Identify which cell holds the provided text, then report its (x, y) central coordinate. 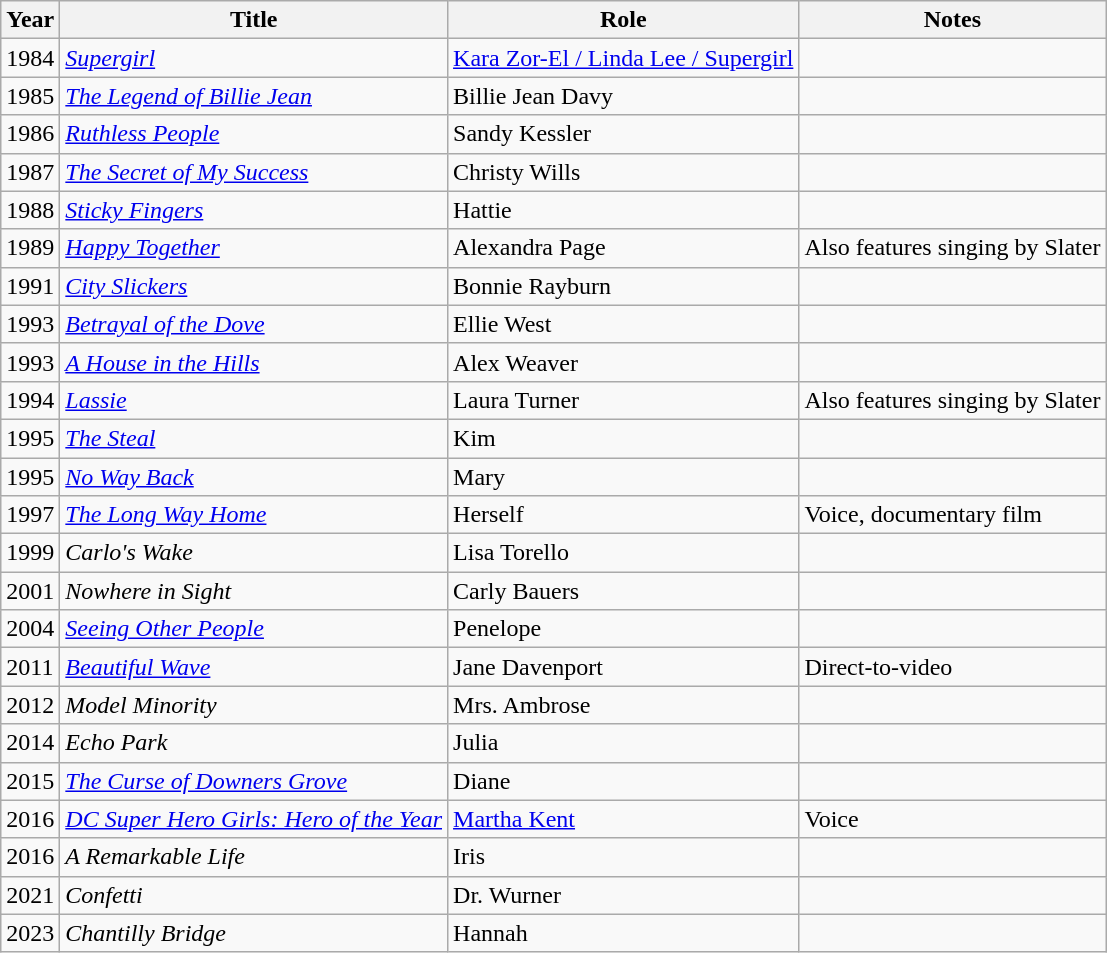
1989 (30, 248)
Sandy Kessler (624, 134)
1985 (30, 96)
DC Super Hero Girls: Hero of the Year (254, 819)
Voice (952, 819)
A Remarkable Life (254, 857)
1988 (30, 210)
1999 (30, 553)
2011 (30, 667)
2021 (30, 895)
1984 (30, 58)
1994 (30, 400)
1987 (30, 172)
Julia (624, 743)
Lassie (254, 400)
Bonnie Rayburn (624, 286)
Kim (624, 438)
Ellie West (624, 324)
Notes (952, 20)
Ruthless People (254, 134)
No Way Back (254, 477)
Mrs. Ambrose (624, 705)
Voice, documentary film (952, 515)
Role (624, 20)
Supergirl (254, 58)
Beautiful Wave (254, 667)
Iris (624, 857)
Carly Bauers (624, 591)
Penelope (624, 629)
The Steal (254, 438)
Confetti (254, 895)
2023 (30, 933)
City Slickers (254, 286)
1991 (30, 286)
Hannah (624, 933)
Billie Jean Davy (624, 96)
Alex Weaver (624, 362)
Jane Davenport (624, 667)
Diane (624, 781)
Model Minority (254, 705)
Mary (624, 477)
Herself (624, 515)
2015 (30, 781)
2004 (30, 629)
Nowhere in Sight (254, 591)
Chantilly Bridge (254, 933)
The Secret of My Success (254, 172)
Title (254, 20)
Hattie (624, 210)
Laura Turner (624, 400)
Carlo's Wake (254, 553)
Echo Park (254, 743)
1997 (30, 515)
Alexandra Page (624, 248)
Martha Kent (624, 819)
1986 (30, 134)
Dr. Wurner (624, 895)
Happy Together (254, 248)
The Curse of Downers Grove (254, 781)
Seeing Other People (254, 629)
Kara Zor-El / Linda Lee / Supergirl (624, 58)
Direct-to-video (952, 667)
2001 (30, 591)
Sticky Fingers (254, 210)
Christy Wills (624, 172)
Lisa Torello (624, 553)
2014 (30, 743)
Year (30, 20)
A House in the Hills (254, 362)
2012 (30, 705)
Betrayal of the Dove (254, 324)
The Long Way Home (254, 515)
The Legend of Billie Jean (254, 96)
